Find where the given text appears and provide that cell's center as (X, Y) coordinate. 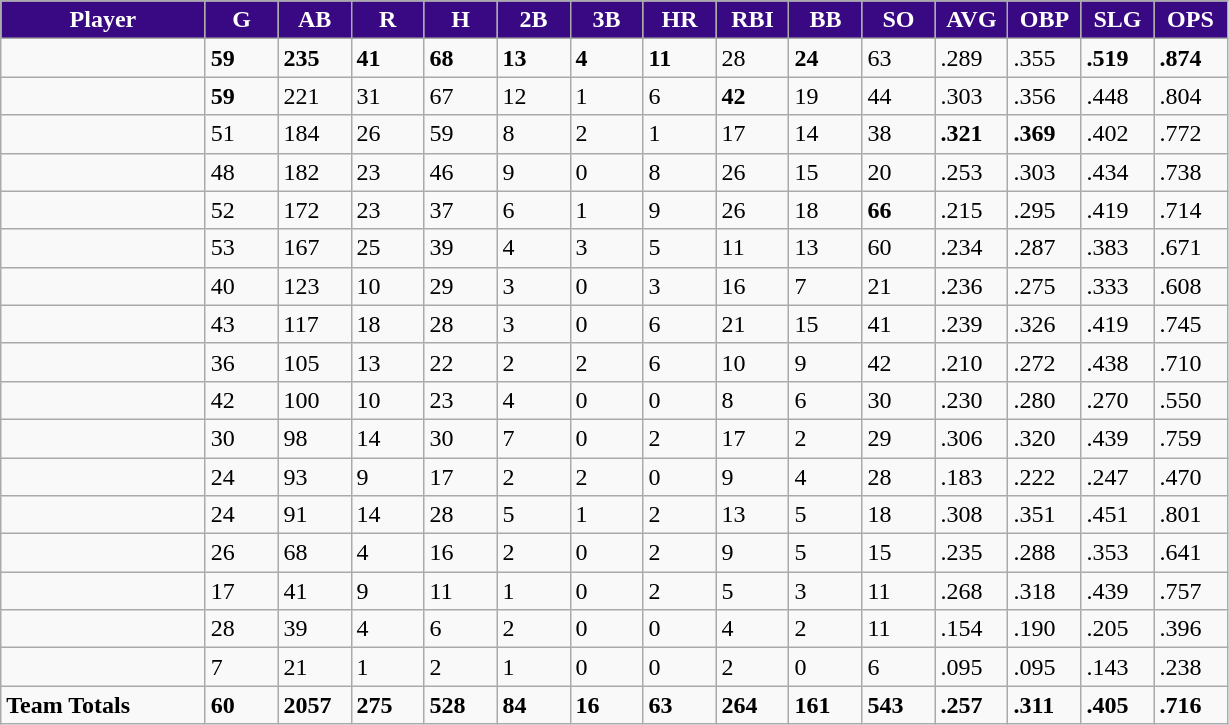
.714 (1190, 210)
.253 (972, 172)
40 (242, 286)
Player (103, 20)
.738 (1190, 172)
.405 (1118, 705)
36 (242, 362)
2057 (314, 705)
67 (460, 96)
.671 (1190, 248)
.451 (1118, 515)
184 (314, 134)
.383 (1118, 248)
.321 (972, 134)
H (460, 20)
.448 (1118, 96)
.402 (1118, 134)
.183 (972, 477)
25 (388, 248)
.287 (1044, 248)
Team Totals (103, 705)
264 (752, 705)
HR (680, 20)
31 (388, 96)
52 (242, 210)
.230 (972, 400)
RBI (752, 20)
.236 (972, 286)
.369 (1044, 134)
.205 (1118, 629)
.804 (1190, 96)
161 (826, 705)
.190 (1044, 629)
.234 (972, 248)
.874 (1190, 58)
.710 (1190, 362)
12 (534, 96)
.320 (1044, 438)
53 (242, 248)
.351 (1044, 515)
.143 (1118, 667)
105 (314, 362)
172 (314, 210)
100 (314, 400)
.270 (1118, 400)
167 (314, 248)
19 (826, 96)
93 (314, 477)
.215 (972, 210)
.641 (1190, 553)
.757 (1190, 591)
.801 (1190, 515)
22 (460, 362)
BB (826, 20)
84 (534, 705)
235 (314, 58)
.333 (1118, 286)
.268 (972, 591)
20 (898, 172)
.438 (1118, 362)
.288 (1044, 553)
AB (314, 20)
182 (314, 172)
.222 (1044, 477)
.519 (1118, 58)
R (388, 20)
.280 (1044, 400)
51 (242, 134)
.154 (972, 629)
117 (314, 324)
AVG (972, 20)
.355 (1044, 58)
.238 (1190, 667)
SLG (1118, 20)
.275 (1044, 286)
98 (314, 438)
123 (314, 286)
275 (388, 705)
.308 (972, 515)
G (242, 20)
37 (460, 210)
SO (898, 20)
.272 (1044, 362)
3B (606, 20)
46 (460, 172)
.257 (972, 705)
OBP (1044, 20)
.311 (1044, 705)
.353 (1118, 553)
.247 (1118, 477)
528 (460, 705)
.295 (1044, 210)
221 (314, 96)
.326 (1044, 324)
.550 (1190, 400)
.396 (1190, 629)
48 (242, 172)
43 (242, 324)
.210 (972, 362)
OPS (1190, 20)
38 (898, 134)
.289 (972, 58)
.356 (1044, 96)
.239 (972, 324)
.745 (1190, 324)
.318 (1044, 591)
.716 (1190, 705)
44 (898, 96)
2B (534, 20)
91 (314, 515)
.235 (972, 553)
543 (898, 705)
.608 (1190, 286)
.306 (972, 438)
.470 (1190, 477)
.759 (1190, 438)
.772 (1190, 134)
66 (898, 210)
.434 (1118, 172)
